Detect which cell encompasses the target text, then output its [x, y] center coordinate. 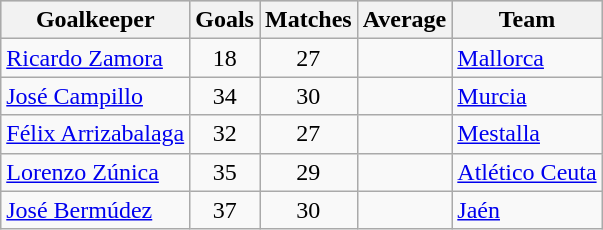
Atlético Ceuta [527, 172]
29 [309, 172]
Ricardo Zamora [96, 58]
37 [225, 210]
Goalkeeper [96, 20]
Average [404, 20]
32 [225, 134]
18 [225, 58]
José Campillo [96, 96]
Matches [309, 20]
Lorenzo Zúnica [96, 172]
35 [225, 172]
Goals [225, 20]
Team [527, 20]
Félix Arrizabalaga [96, 134]
Mallorca [527, 58]
34 [225, 96]
José Bermúdez [96, 210]
Jaén [527, 210]
Mestalla [527, 134]
Murcia [527, 96]
